Return [X, Y] of the center of cell containing provided text 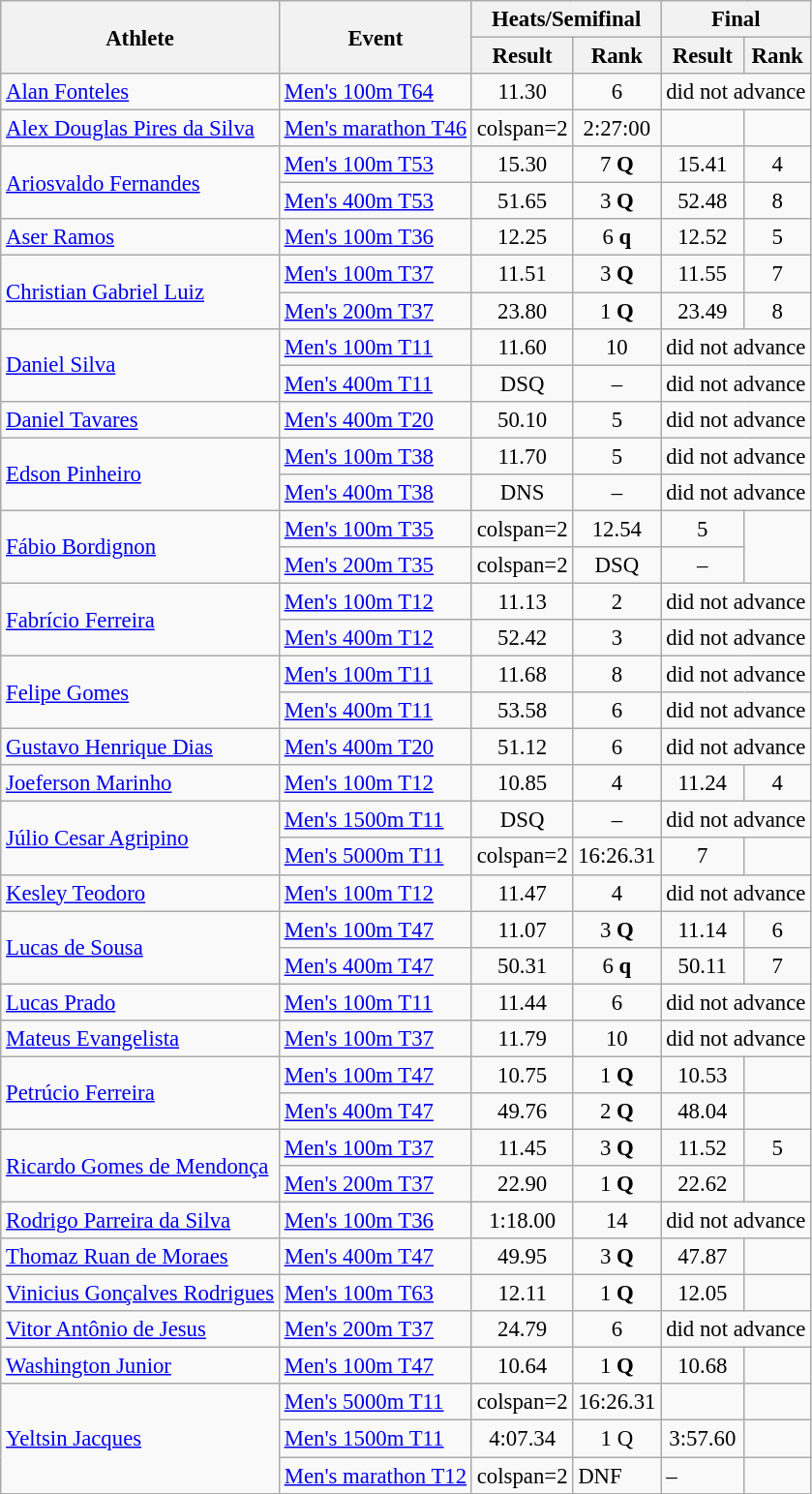
11.14 [703, 930]
11.24 [703, 783]
Men's 400m T38 [376, 493]
Heats/Semifinal [565, 19]
Alan Fonteles [140, 92]
7 Q [617, 165]
50.10 [522, 419]
Christian Gabriel Luiz [140, 292]
11.07 [522, 930]
Men's 200m T35 [376, 565]
22.90 [522, 1184]
15.30 [522, 165]
15.41 [703, 165]
10.85 [522, 783]
Petrúcio Ferreira [140, 1092]
Ricardo Gomes de Mendonça [140, 1166]
52.42 [522, 638]
Men's 100m T64 [376, 92]
Men's 400m T12 [376, 638]
Daniel Silva [140, 364]
Men's marathon T12 [376, 1476]
10.68 [703, 1366]
51.12 [522, 747]
Alex Douglas Pires da Silva [140, 129]
12.05 [703, 1294]
Washington Junior [140, 1366]
24.79 [522, 1329]
DNS [522, 493]
11.70 [522, 456]
Lucas de Sousa [140, 947]
10.75 [522, 1075]
Men's marathon T46 [376, 129]
4:07.34 [522, 1439]
Men's 400m T53 [376, 201]
50.11 [703, 965]
Men's 100m T63 [376, 1294]
Kesley Teodoro [140, 893]
50.31 [522, 965]
2 Q [617, 1112]
DNF [617, 1476]
Yeltsin Jacques [140, 1439]
11.68 [522, 675]
53.58 [522, 711]
22.62 [703, 1184]
10.64 [522, 1366]
2 [617, 601]
Lucas Prado [140, 1002]
Edson Pinheiro [140, 474]
Thomaz Ruan de Moraes [140, 1257]
11.13 [522, 601]
Daniel Tavares [140, 419]
1:18.00 [522, 1221]
Rodrigo Parreira da Silva [140, 1221]
Men's 100m T53 [376, 165]
11.51 [522, 274]
Vinicius Gonçalves Rodrigues [140, 1294]
Ariosvaldo Fernandes [140, 182]
52.48 [703, 201]
11.60 [522, 347]
Event [376, 37]
Júlio Cesar Agripino [140, 838]
49.76 [522, 1112]
51.65 [522, 201]
12.54 [617, 529]
Vitor Antônio de Jesus [140, 1329]
11.44 [522, 1002]
Aser Ramos [140, 237]
11.52 [703, 1147]
47.87 [703, 1257]
11.55 [703, 274]
Mateus Evangelista [140, 1039]
Gustavo Henrique Dias [140, 747]
11.79 [522, 1039]
Men's 100m T38 [376, 456]
3 [617, 638]
12.11 [522, 1294]
11.45 [522, 1147]
12.25 [522, 237]
10.53 [703, 1075]
Athlete [140, 37]
Fabrício Ferreira [140, 620]
2:27:00 [617, 129]
12.52 [703, 237]
23.80 [522, 311]
14 [617, 1221]
Final [736, 19]
Men's 100m T35 [376, 529]
Felipe Gomes [140, 693]
11.30 [522, 92]
Fábio Bordignon [140, 546]
Joeferson Marinho [140, 783]
3:57.60 [703, 1439]
49.95 [522, 1257]
11.47 [522, 893]
48.04 [703, 1112]
23.49 [703, 311]
